Detect which cell encompasses the target text, then output its (X, Y) center coordinate. 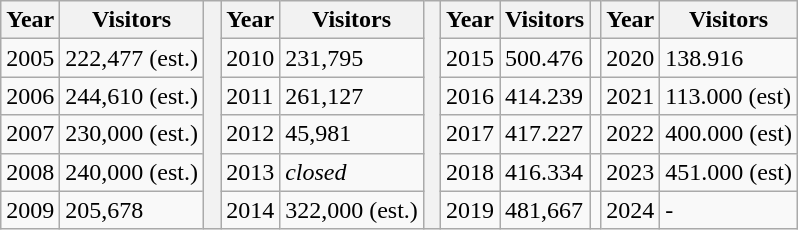
451.000 (est) (729, 172)
417.227 (545, 134)
closed (352, 172)
2024 (630, 210)
2017 (470, 134)
138.916 (729, 58)
2009 (30, 210)
400.000 (est) (729, 134)
2019 (470, 210)
414.239 (545, 96)
2023 (630, 172)
2013 (250, 172)
261,127 (352, 96)
2020 (630, 58)
2012 (250, 134)
2021 (630, 96)
244,610 (est.) (132, 96)
500.476 (545, 58)
240,000 (est.) (132, 172)
2005 (30, 58)
231,795 (352, 58)
2018 (470, 172)
2008 (30, 172)
2010 (250, 58)
222,477 (est.) (132, 58)
2022 (630, 134)
2015 (470, 58)
- (729, 210)
481,667 (545, 210)
416.334 (545, 172)
2014 (250, 210)
205,678 (132, 210)
2011 (250, 96)
322,000 (est.) (352, 210)
2016 (470, 96)
45,981 (352, 134)
2006 (30, 96)
113.000 (est) (729, 96)
2007 (30, 134)
230,000 (est.) (132, 134)
